Locate the cell with the specified text and output its (X, Y) center coordinate. 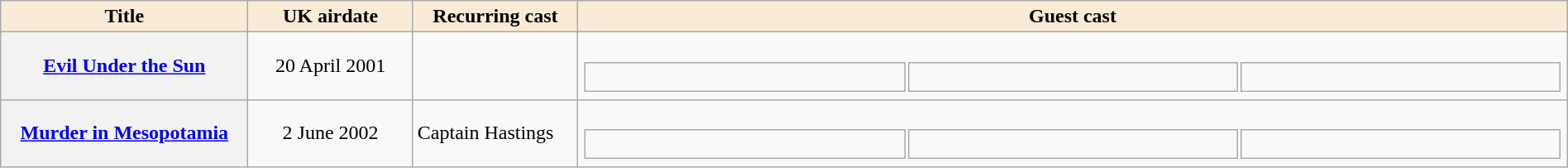
Murder in Mesopotamia (124, 132)
Guest cast (1073, 17)
Recurring cast (495, 17)
20 April 2001 (331, 66)
Evil Under the Sun (124, 66)
Captain Hastings (495, 132)
UK airdate (331, 17)
Title (124, 17)
2 June 2002 (331, 132)
